Scan for the cell matching the given text and deliver its (x, y) coordinate at center. 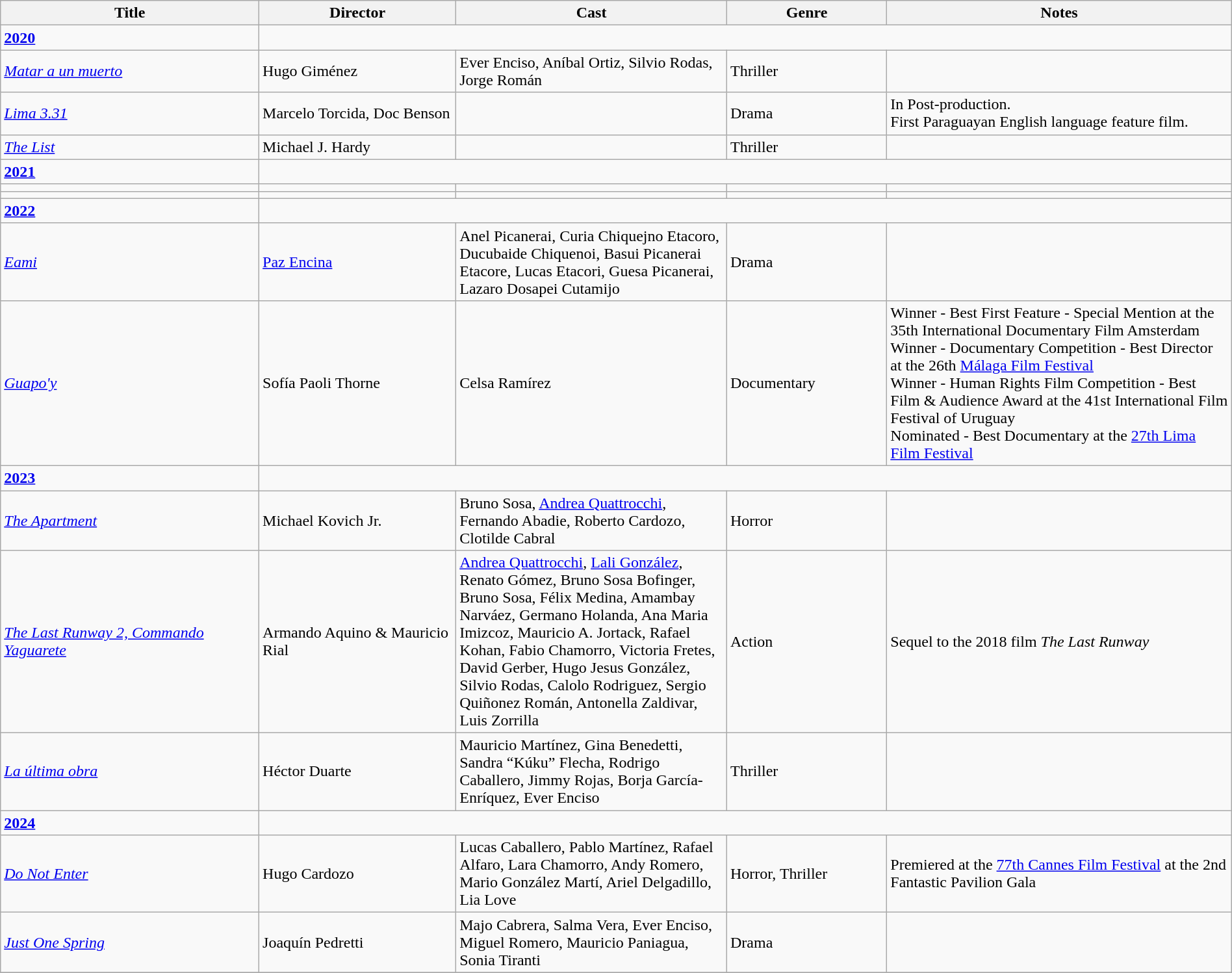
Documentary (806, 383)
Armando Aquino & Mauricio Rial (357, 642)
La última obra (130, 772)
Lucas Caballero, Pablo Martínez, Rafael Alfaro, Lara Chamorro, Andy Romero, Mario González Martí, Ariel Delgadillo, Lia Love (591, 874)
Héctor Duarte (357, 772)
Hugo Cardozo (357, 874)
Michael Kovich Jr. (357, 520)
Premiered at the 77th Cannes Film Festival at the 2nd Fantastic Pavilion Gala (1059, 874)
Paz Encina (357, 261)
Just One Spring (130, 942)
Horror (806, 520)
2021 (130, 172)
Ever Enciso, Aníbal Ortiz, Silvio Rodas, Jorge Román (591, 71)
Hugo Giménez (357, 71)
The Apartment (130, 520)
Joaquín Pedretti (357, 942)
Cast (591, 13)
Notes (1059, 13)
The Last Runway 2, Commando Yaguarete (130, 642)
The List (130, 147)
Marcelo Torcida, Doc Benson (357, 113)
Action (806, 642)
Sofía Paoli Thorne (357, 383)
Celsa Ramírez (591, 383)
Anel Picanerai, Curia Chiquejno Etacoro, Ducubaide Chiquenoi, Basui Picanerai Etacore, Lucas Etacori, Guesa Picanerai, Lazaro Dosapei Cutamijo (591, 261)
Bruno Sosa, Andrea Quattrocchi, Fernando Abadie, Roberto Cardozo, Clotilde Cabral (591, 520)
2020 (130, 38)
2022 (130, 211)
2023 (130, 478)
Genre (806, 13)
Horror, Thriller (806, 874)
Guapo'y (130, 383)
Eami (130, 261)
Lima 3.31 (130, 113)
Mauricio Martínez, Gina Benedetti, Sandra “Kúku” Flecha, Rodrigo Caballero, Jimmy Rojas, Borja García-Enríquez, Ever Enciso (591, 772)
Majo Cabrera, Salma Vera, Ever Enciso, Miguel Romero, Mauricio Paniagua, Sonia Tiranti (591, 942)
Matar a un muerto (130, 71)
Director (357, 13)
Title (130, 13)
In Post-production.First Paraguayan English language feature film. (1059, 113)
Sequel to the 2018 film The Last Runway (1059, 642)
2024 (130, 823)
Do Not Enter (130, 874)
Michael J. Hardy (357, 147)
